Provide the (X, Y) coordinate of the cell's center where the given text is located.  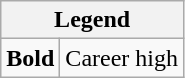
Bold (30, 58)
Legend (92, 20)
Career high (122, 58)
